Search for the cell housing the specified text and yield its (x, y) center coordinate. 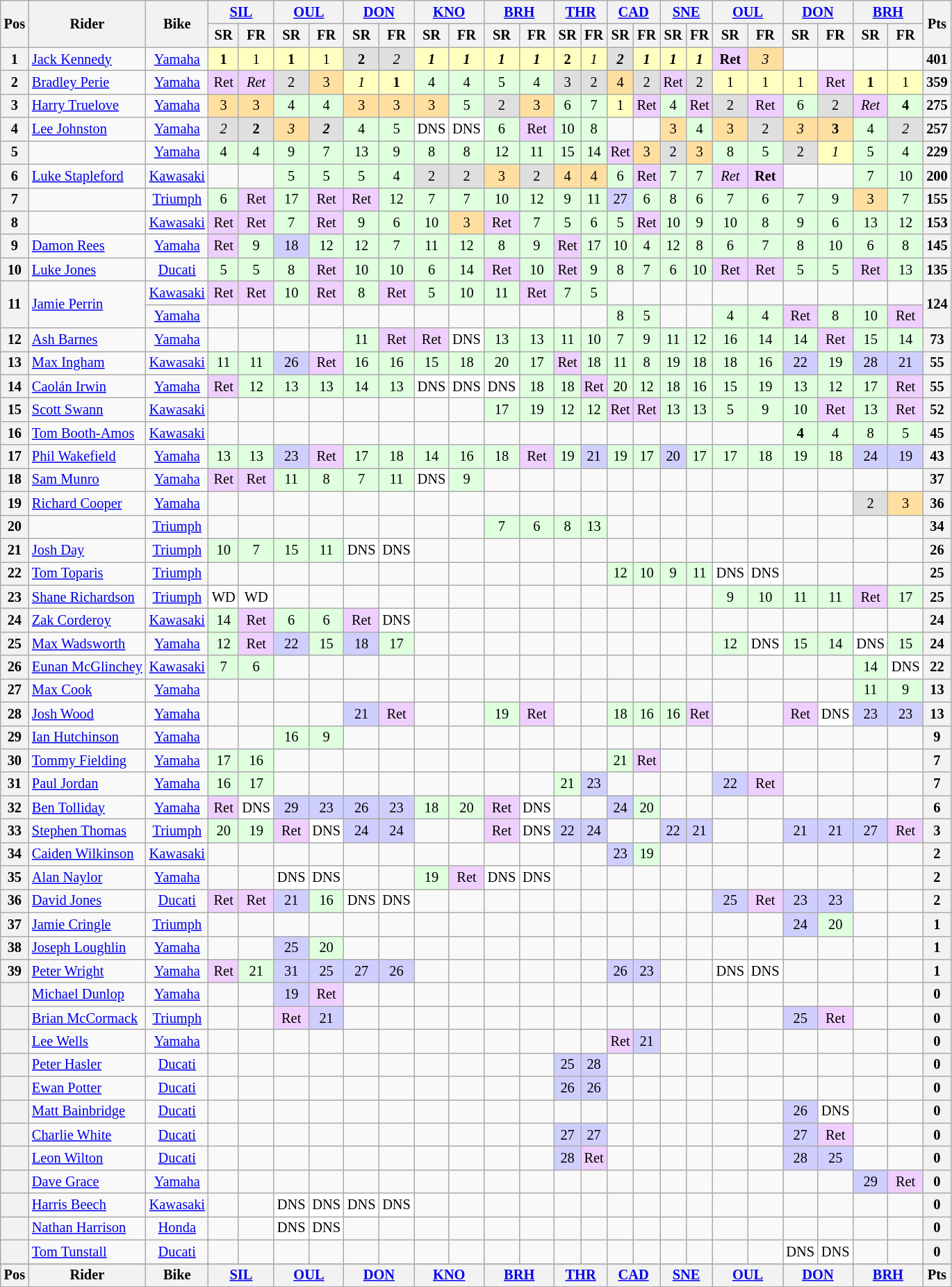
Jack Kennedy (88, 59)
Lee Wells (88, 1041)
359 (937, 82)
Richard Cooper (88, 503)
Stephen Thomas (88, 830)
Jamie Cringle (88, 924)
Zak Corderoy (88, 620)
32 (15, 808)
Scott Swann (88, 409)
Nathan Harrison (88, 1228)
Ben Tolliday (88, 808)
Leon Wilton (88, 1158)
Luke Jones (88, 270)
Max Ingham (88, 363)
257 (937, 129)
Luke Stapleford (88, 176)
30 (15, 760)
Brian McCormack (88, 1018)
Harry Truelove (88, 106)
38 (15, 948)
Damon Rees (88, 246)
145 (937, 246)
Ewan Potter (88, 1088)
David Jones (88, 901)
Phil Wakefield (88, 457)
Caolán Irwin (88, 386)
Tom Toparis (88, 573)
Bradley Perie (88, 82)
33 (15, 830)
Peter Hasler (88, 1065)
35 (15, 878)
153 (937, 222)
Honda (177, 1228)
43 (937, 457)
Eunan McGlinchey (88, 667)
Charlie White (88, 1135)
Tom Tunstall (88, 1252)
Sam Munro (88, 479)
Peter Wright (88, 971)
Max Cook (88, 690)
Paul Jordan (88, 784)
Michael Dunlop (88, 994)
52 (937, 409)
Josh Day (88, 550)
73 (937, 340)
Josh Wood (88, 714)
Max Wadsworth (88, 643)
Ash Barnes (88, 340)
200 (937, 176)
45 (937, 433)
Shane Richardson (88, 597)
401 (937, 59)
Tommy Fielding (88, 760)
Joseph Loughlin (88, 948)
Tom Booth-Amos (88, 433)
275 (937, 106)
155 (937, 199)
Harris Beech (88, 1205)
Jamie Perrin (88, 304)
Lee Johnston (88, 129)
124 (937, 304)
Dave Grace (88, 1181)
Matt Bainbridge (88, 1111)
Caiden Wilkinson (88, 854)
Alan Naylor (88, 878)
135 (937, 270)
Ian Hutchinson (88, 737)
39 (15, 971)
229 (937, 152)
